Identify which cell holds the provided text, then report its [X, Y] central coordinate. 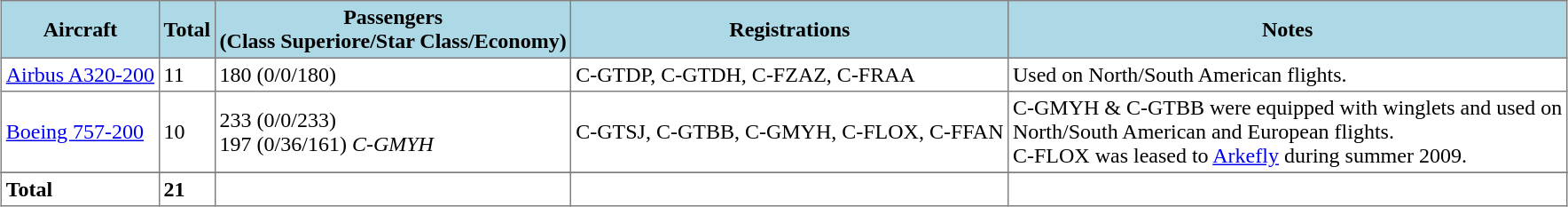
11 [186, 75]
Boeing 757-200 [81, 132]
21 [186, 189]
Passengers(Class Superiore/Star Class/Economy) [393, 29]
C-GMYH & C-GTBB were equipped with winglets and used onNorth/South American and European flights.C-FLOX was leased to Arkefly during summer 2009. [1288, 132]
Registrations [789, 29]
180 (0/0/180) [393, 75]
C-GTSJ, C-GTBB, C-GMYH, C-FLOX, C-FFAN [789, 132]
Used on North/South American flights. [1288, 75]
C-GTDP, C-GTDH, C-FZAZ, C-FRAA [789, 75]
Notes [1288, 29]
10 [186, 132]
233 (0/0/233)197 (0/36/161) C-GMYH [393, 132]
Aircraft [81, 29]
Airbus A320-200 [81, 75]
